From the cell containing the given text, extract its center point as [X, Y] coordinate. 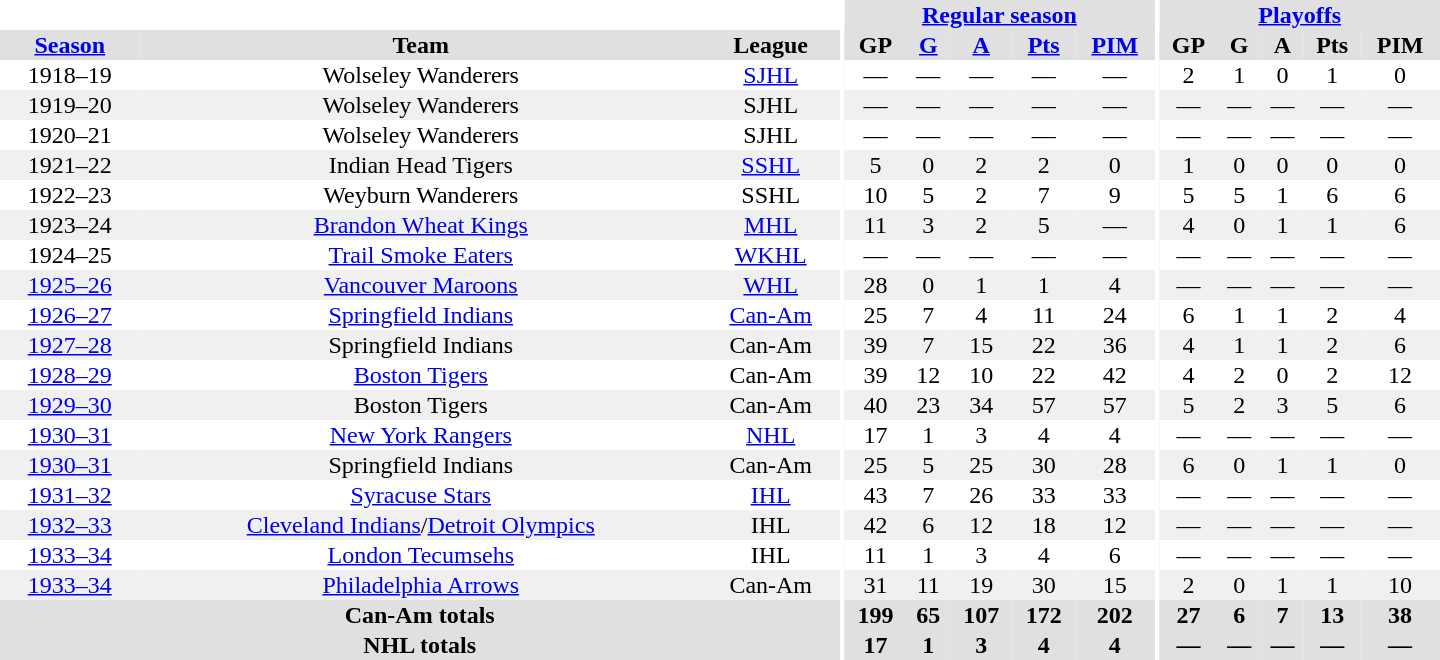
Trail Smoke Eaters [420, 255]
Indian Head Tigers [420, 165]
Playoffs [1300, 15]
1928–29 [70, 375]
League [770, 45]
27 [1188, 615]
43 [876, 495]
NHL [770, 435]
Vancouver Maroons [420, 285]
Team [420, 45]
1918–19 [70, 75]
31 [876, 585]
34 [982, 405]
1927–28 [70, 345]
18 [1044, 525]
Philadelphia Arrows [420, 585]
Cleveland Indians/Detroit Olympics [420, 525]
MHL [770, 225]
Brandon Wheat Kings [420, 225]
1932–33 [70, 525]
199 [876, 615]
Regular season [999, 15]
1920–21 [70, 135]
172 [1044, 615]
13 [1332, 615]
1923–24 [70, 225]
Can-Am totals [420, 615]
19 [982, 585]
London Tecumsehs [420, 555]
24 [1115, 315]
1929–30 [70, 405]
107 [982, 615]
1925–26 [70, 285]
Season [70, 45]
New York Rangers [420, 435]
Weyburn Wanderers [420, 195]
1919–20 [70, 105]
1921–22 [70, 165]
202 [1115, 615]
NHL totals [420, 645]
WHL [770, 285]
1931–32 [70, 495]
23 [928, 405]
40 [876, 405]
9 [1115, 195]
1926–27 [70, 315]
WKHL [770, 255]
65 [928, 615]
38 [1400, 615]
1924–25 [70, 255]
26 [982, 495]
1922–23 [70, 195]
Syracuse Stars [420, 495]
36 [1115, 345]
